Scan for the cell matching the given text and deliver its [x, y] coordinate at center. 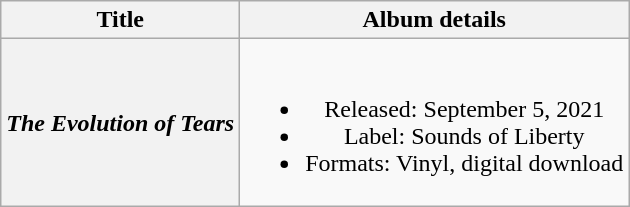
The Evolution of Tears [120, 122]
Album details [434, 20]
Released: September 5, 2021Label: Sounds of LibertyFormats: Vinyl, digital download [434, 122]
Title [120, 20]
